For the text-containing cell, return its midpoint in (X, Y) coordinate format. 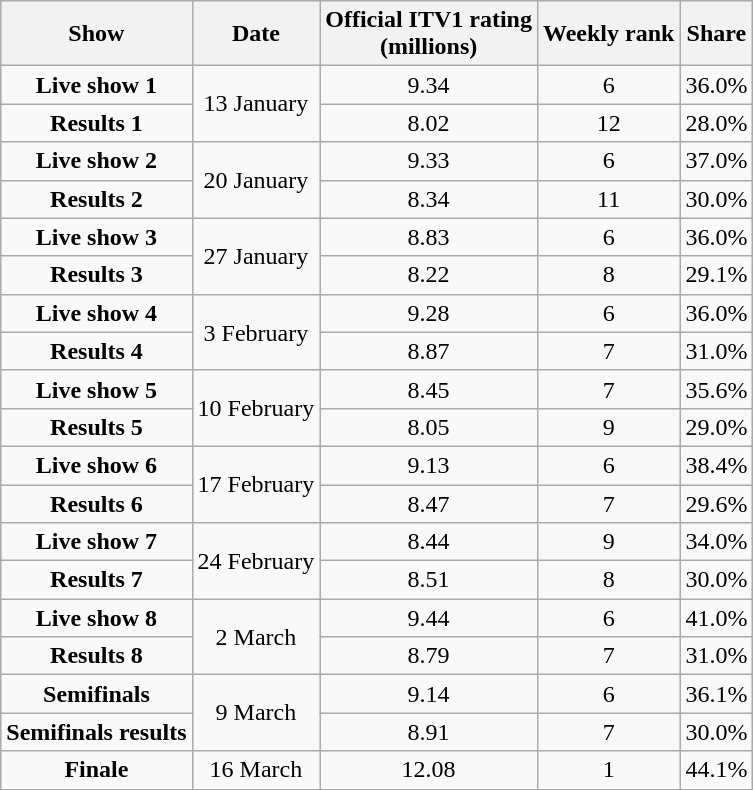
20 January (256, 180)
24 February (256, 561)
44.1% (716, 770)
8.34 (429, 199)
Semifinals results (96, 732)
Live show 7 (96, 542)
29.6% (716, 503)
Results 1 (96, 123)
Weekly rank (608, 34)
3 February (256, 332)
8.02 (429, 123)
Semifinals (96, 694)
8.87 (429, 351)
12 (608, 123)
36.1% (716, 694)
10 February (256, 408)
Results 2 (96, 199)
12.08 (429, 770)
8.83 (429, 237)
29.1% (716, 275)
28.0% (716, 123)
9.44 (429, 618)
37.0% (716, 161)
17 February (256, 484)
Live show 2 (96, 161)
2 March (256, 637)
27 January (256, 256)
9.34 (429, 85)
9.13 (429, 465)
9.33 (429, 161)
34.0% (716, 542)
Results 7 (96, 580)
9 March (256, 713)
Date (256, 34)
38.4% (716, 465)
1 (608, 770)
Finale (96, 770)
13 January (256, 104)
Live show 6 (96, 465)
Results 3 (96, 275)
8.79 (429, 656)
Share (716, 34)
8.45 (429, 389)
Show (96, 34)
41.0% (716, 618)
9.14 (429, 694)
9.28 (429, 313)
8.05 (429, 427)
Live show 1 (96, 85)
8.22 (429, 275)
8.91 (429, 732)
Live show 5 (96, 389)
Live show 3 (96, 237)
11 (608, 199)
Live show 8 (96, 618)
8.44 (429, 542)
Official ITV1 rating(millions) (429, 34)
Results 5 (96, 427)
8.47 (429, 503)
Live show 4 (96, 313)
8.51 (429, 580)
Results 4 (96, 351)
35.6% (716, 389)
Results 8 (96, 656)
Results 6 (96, 503)
29.0% (716, 427)
16 March (256, 770)
